Determine the [x, y] coordinate at the center of the cell enclosing the given text.  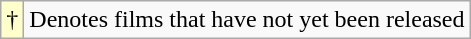
Denotes films that have not yet been released [247, 20]
† [12, 20]
